Scan for the cell matching the given text and deliver its (X, Y) coordinate at center. 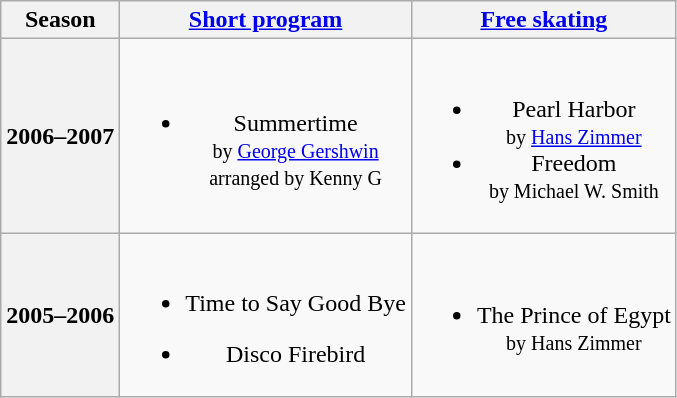
Season (60, 20)
2005–2006 (60, 315)
2006–2007 (60, 136)
The Prince of Egypt by Hans Zimmer (544, 315)
Pearl Harbor by Hans Zimmer Freedom by Michael W. Smith (544, 136)
Time to Say Good ByeDisco Firebird (266, 315)
Summertime by George Gershwin arranged by Kenny G (266, 136)
Free skating (544, 20)
Short program (266, 20)
